Search for the cell housing the specified text and yield its (X, Y) center coordinate. 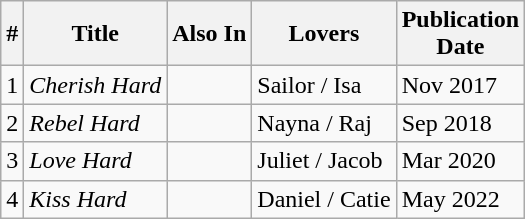
Nayna / Raj (324, 123)
Nov 2017 (460, 85)
Kiss Hard (96, 199)
3 (12, 161)
Daniel / Catie (324, 199)
Love Hard (96, 161)
May 2022 (460, 199)
4 (12, 199)
Sailor / Isa (324, 85)
Mar 2020 (460, 161)
Cherish Hard (96, 85)
Title (96, 34)
2 (12, 123)
PublicationDate (460, 34)
# (12, 34)
1 (12, 85)
Also In (210, 34)
Rebel Hard (96, 123)
Lovers (324, 34)
Sep 2018 (460, 123)
Juliet / Jacob (324, 161)
